Locate the cell with the specified text and output its (x, y) center coordinate. 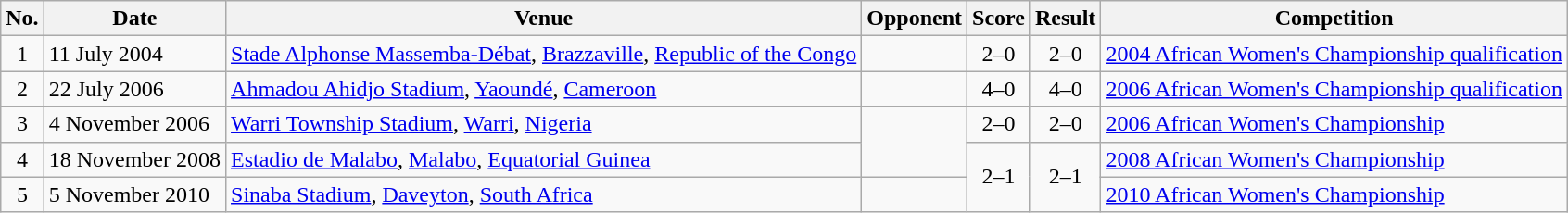
2004 African Women's Championship qualification (1334, 54)
4 (22, 159)
Ahmadou Ahidjo Stadium, Yaoundé, Cameroon (544, 89)
Estadio de Malabo, Malabo, Equatorial Guinea (544, 159)
22 July 2006 (134, 89)
11 July 2004 (134, 54)
4 November 2006 (134, 124)
2 (22, 89)
18 November 2008 (134, 159)
No. (22, 19)
Stade Alphonse Massemba-Débat, Brazzaville, Republic of the Congo (544, 54)
1 (22, 54)
5 (22, 194)
Opponent (915, 19)
Score (999, 19)
Warri Township Stadium, Warri, Nigeria (544, 124)
2006 African Women's Championship qualification (1334, 89)
Date (134, 19)
3 (22, 124)
Result (1065, 19)
Venue (544, 19)
2008 African Women's Championship (1334, 159)
2006 African Women's Championship (1334, 124)
Sinaba Stadium, Daveyton, South Africa (544, 194)
2010 African Women's Championship (1334, 194)
Competition (1334, 19)
5 November 2010 (134, 194)
